Search for the cell housing the specified text and yield its (X, Y) center coordinate. 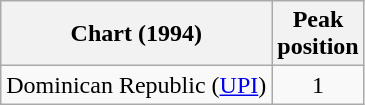
Peakposition (318, 34)
Dominican Republic (UPI) (136, 85)
1 (318, 85)
Chart (1994) (136, 34)
